Return the [x, y] coordinate for the center point of the cell that contains the specified text.  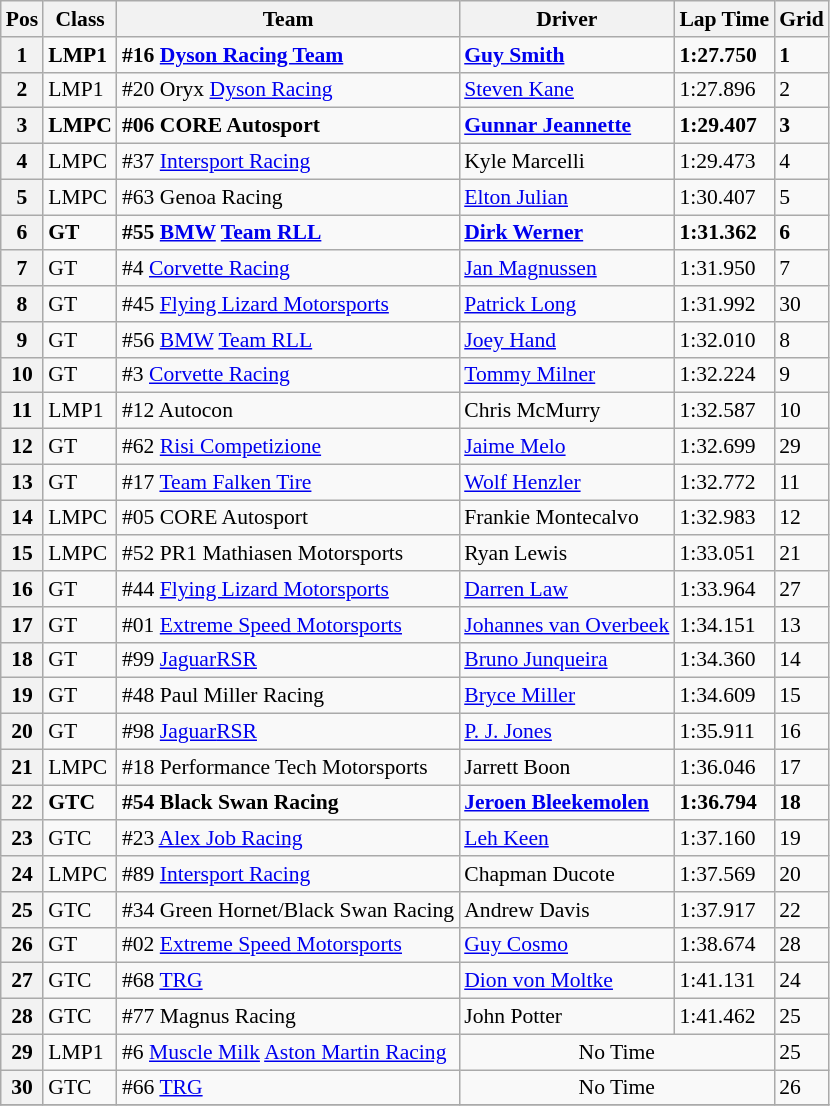
1:31.362 [724, 233]
1:27.750 [724, 55]
Guy Smith [566, 55]
Chapman Ducote [566, 874]
P. J. Jones [566, 732]
Grid [802, 19]
1:37.917 [724, 910]
Chris McMurry [566, 411]
23 [22, 839]
1:32.587 [724, 411]
1:29.473 [724, 162]
John Potter [566, 1017]
#20 Oryx Dyson Racing [288, 90]
#98 JaguarRSR [288, 732]
#34 Green Hornet/Black Swan Racing [288, 910]
#05 CORE Autosport [288, 518]
#44 Flying Lizard Motorsports [288, 589]
Pos [22, 19]
Driver [566, 19]
Lap Time [724, 19]
Jaime Melo [566, 447]
1:31.950 [724, 269]
#52 PR1 Mathiasen Motorsports [288, 554]
Johannes van Overbeek [566, 625]
#23 Alex Job Racing [288, 839]
Bruno Junqueira [566, 660]
1:35.911 [724, 732]
Kyle Marcelli [566, 162]
#18 Performance Tech Motorsports [288, 767]
Class [80, 19]
Patrick Long [566, 304]
1:33.051 [724, 554]
Guy Cosmo [566, 945]
1:41.462 [724, 1017]
1:36.794 [724, 803]
Tommy Milner [566, 375]
Ryan Lewis [566, 554]
1:32.699 [724, 447]
Jarrett Boon [566, 767]
1:30.407 [724, 197]
#63 Genoa Racing [288, 197]
1:32.983 [724, 518]
#55 BMW Team RLL [288, 233]
Dirk Werner [566, 233]
#77 Magnus Racing [288, 1017]
1:34.360 [724, 660]
1:34.609 [724, 696]
1:27.896 [724, 90]
Team [288, 19]
Jan Magnussen [566, 269]
1:41.131 [724, 981]
Darren Law [566, 589]
#3 Corvette Racing [288, 375]
1:37.160 [724, 839]
#68 TRG [288, 981]
Elton Julian [566, 197]
#4 Corvette Racing [288, 269]
#45 Flying Lizard Motorsports [288, 304]
1:34.151 [724, 625]
1:33.964 [724, 589]
#06 CORE Autosport [288, 126]
Wolf Henzler [566, 482]
#01 Extreme Speed Motorsports [288, 625]
#99 JaguarRSR [288, 660]
#56 BMW Team RLL [288, 340]
#02 Extreme Speed Motorsports [288, 945]
1:37.569 [724, 874]
Jeroen Bleekemolen [566, 803]
Joey Hand [566, 340]
1:32.224 [724, 375]
Leh Keen [566, 839]
#62 Risi Competizione [288, 447]
#54 Black Swan Racing [288, 803]
1:29.407 [724, 126]
Andrew Davis [566, 910]
1:31.992 [724, 304]
Gunnar Jeannette [566, 126]
#16 Dyson Racing Team [288, 55]
Dion von Moltke [566, 981]
#37 Intersport Racing [288, 162]
Bryce Miller [566, 696]
1:32.772 [724, 482]
1:32.010 [724, 340]
1:38.674 [724, 945]
1:36.046 [724, 767]
#48 Paul Miller Racing [288, 696]
Frankie Montecalvo [566, 518]
#89 Intersport Racing [288, 874]
#6 Muscle Milk Aston Martin Racing [288, 1052]
#12 Autocon [288, 411]
#17 Team Falken Tire [288, 482]
#66 TRG [288, 1088]
Steven Kane [566, 90]
